For the text-containing cell, return its midpoint in [X, Y] coordinate format. 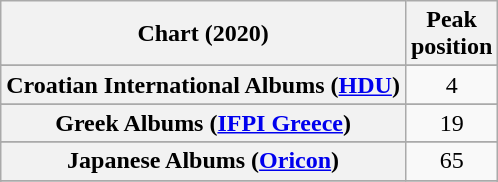
Chart (2020) [204, 34]
Japanese Albums (Oricon) [204, 161]
Croatian International Albums (HDU) [204, 85]
4 [451, 85]
Greek Albums (IFPI Greece) [204, 123]
65 [451, 161]
19 [451, 123]
Peakposition [451, 34]
